Provide the [x, y] coordinate of the cell's center where the given text is located.  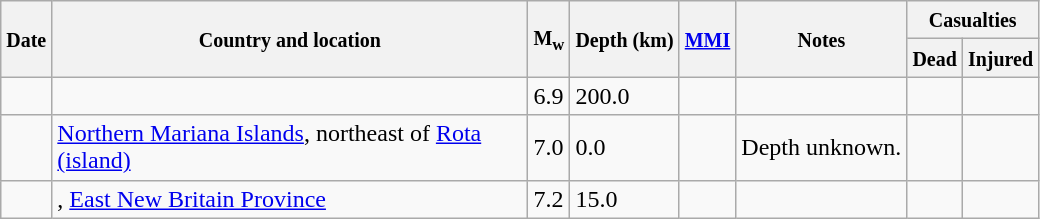
7.0 [549, 148]
Depth unknown. [822, 148]
0.0 [624, 148]
Mw [549, 39]
6.9 [549, 96]
MMI [708, 39]
Depth (km) [624, 39]
7.2 [549, 199]
Country and location [290, 39]
15.0 [624, 199]
Northern Mariana Islands, northeast of Rota (island) [290, 148]
, East New Britain Province [290, 199]
Casualties [973, 20]
Dead [935, 58]
Date [26, 39]
200.0 [624, 96]
Notes [822, 39]
Injured [1000, 58]
